Locate the cell with the specified text and output its (X, Y) center coordinate. 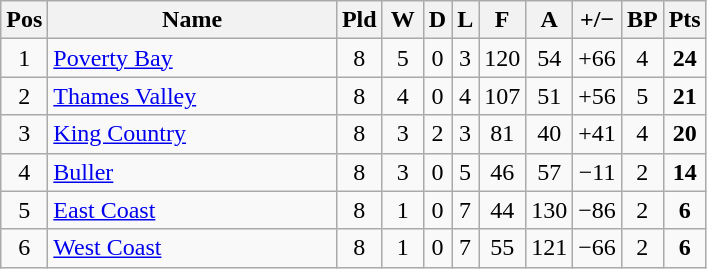
−11 (598, 172)
21 (684, 96)
20 (684, 134)
46 (502, 172)
W (402, 20)
−66 (598, 248)
57 (550, 172)
West Coast (192, 248)
Poverty Bay (192, 58)
Pld (359, 20)
14 (684, 172)
F (502, 20)
Pos (24, 20)
BP (642, 20)
51 (550, 96)
120 (502, 58)
L (466, 20)
Thames Valley (192, 96)
24 (684, 58)
+/− (598, 20)
107 (502, 96)
+41 (598, 134)
81 (502, 134)
Name (192, 20)
130 (550, 210)
King Country (192, 134)
54 (550, 58)
+56 (598, 96)
121 (550, 248)
Buller (192, 172)
D (437, 20)
East Coast (192, 210)
40 (550, 134)
44 (502, 210)
55 (502, 248)
+66 (598, 58)
−86 (598, 210)
Pts (684, 20)
A (550, 20)
